Identify which cell holds the provided text, then report its [X, Y] central coordinate. 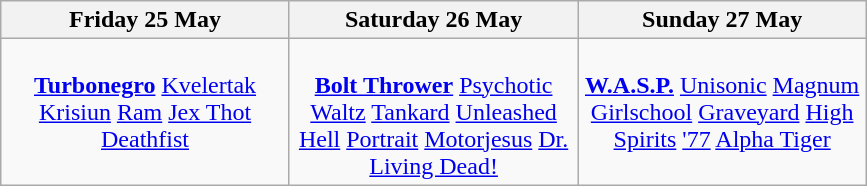
Saturday 26 May [434, 20]
Friday 25 May [146, 20]
Sunday 27 May [722, 20]
W.A.S.P. Unisonic Magnum Girlschool Graveyard High Spirits '77 Alpha Tiger [722, 112]
Turbonegro Kvelertak Krisiun Ram Jex Thot Deathfist [146, 112]
Bolt Thrower Psychotic Waltz Tankard Unleashed Hell Portrait Motorjesus Dr. Living Dead! [434, 112]
